Return [x, y] of the center of cell containing provided text 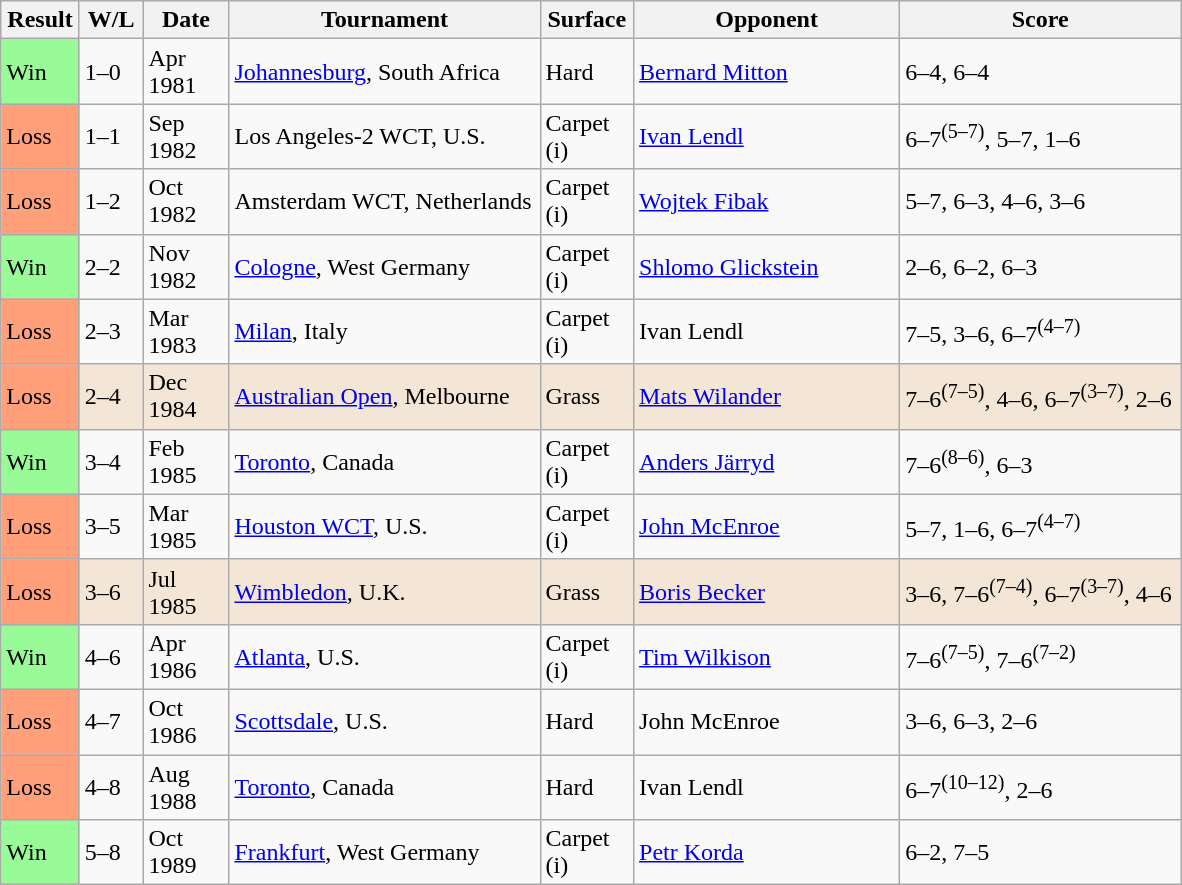
Shlomo Glickstein [767, 266]
3–6, 7–6(7–4), 6–7(3–7), 4–6 [1040, 592]
Milan, Italy [384, 332]
Date [186, 20]
2–4 [111, 396]
Oct 1986 [186, 722]
Apr 1981 [186, 72]
Mar 1983 [186, 332]
Scottsdale, U.S. [384, 722]
Mar 1985 [186, 526]
2–6, 6–2, 6–3 [1040, 266]
5–7, 6–3, 4–6, 3–6 [1040, 202]
7–5, 3–6, 6–7(4–7) [1040, 332]
Sep 1982 [186, 136]
4–7 [111, 722]
5–7, 1–6, 6–7(4–7) [1040, 526]
Apr 1986 [186, 656]
Anders Järryd [767, 462]
Boris Becker [767, 592]
Johannesburg, South Africa [384, 72]
Wimbledon, U.K. [384, 592]
Frankfurt, West Germany [384, 852]
6–7(5–7), 5–7, 1–6 [1040, 136]
7–6(7–5), 7–6(7–2) [1040, 656]
Amsterdam WCT, Netherlands [384, 202]
Nov 1982 [186, 266]
Oct 1989 [186, 852]
1–0 [111, 72]
6–2, 7–5 [1040, 852]
Los Angeles-2 WCT, U.S. [384, 136]
6–4, 6–4 [1040, 72]
Surface [587, 20]
W/L [111, 20]
Jul 1985 [186, 592]
Australian Open, Melbourne [384, 396]
Tournament [384, 20]
3–5 [111, 526]
Houston WCT, U.S. [384, 526]
4–6 [111, 656]
Oct 1982 [186, 202]
Score [1040, 20]
Wojtek Fibak [767, 202]
4–8 [111, 786]
6–7(10–12), 2–6 [1040, 786]
Opponent [767, 20]
Atlanta, U.S. [384, 656]
Bernard Mitton [767, 72]
7–6(7–5), 4–6, 6–7(3–7), 2–6 [1040, 396]
3–6 [111, 592]
Aug 1988 [186, 786]
3–6, 6–3, 2–6 [1040, 722]
Mats Wilander [767, 396]
3–4 [111, 462]
5–8 [111, 852]
1–1 [111, 136]
Tim Wilkison [767, 656]
2–3 [111, 332]
Petr Korda [767, 852]
Result [40, 20]
7–6(8–6), 6–3 [1040, 462]
2–2 [111, 266]
Dec 1984 [186, 396]
1–2 [111, 202]
Feb 1985 [186, 462]
Cologne, West Germany [384, 266]
